Scan for the cell matching the given text and deliver its [X, Y] coordinate at center. 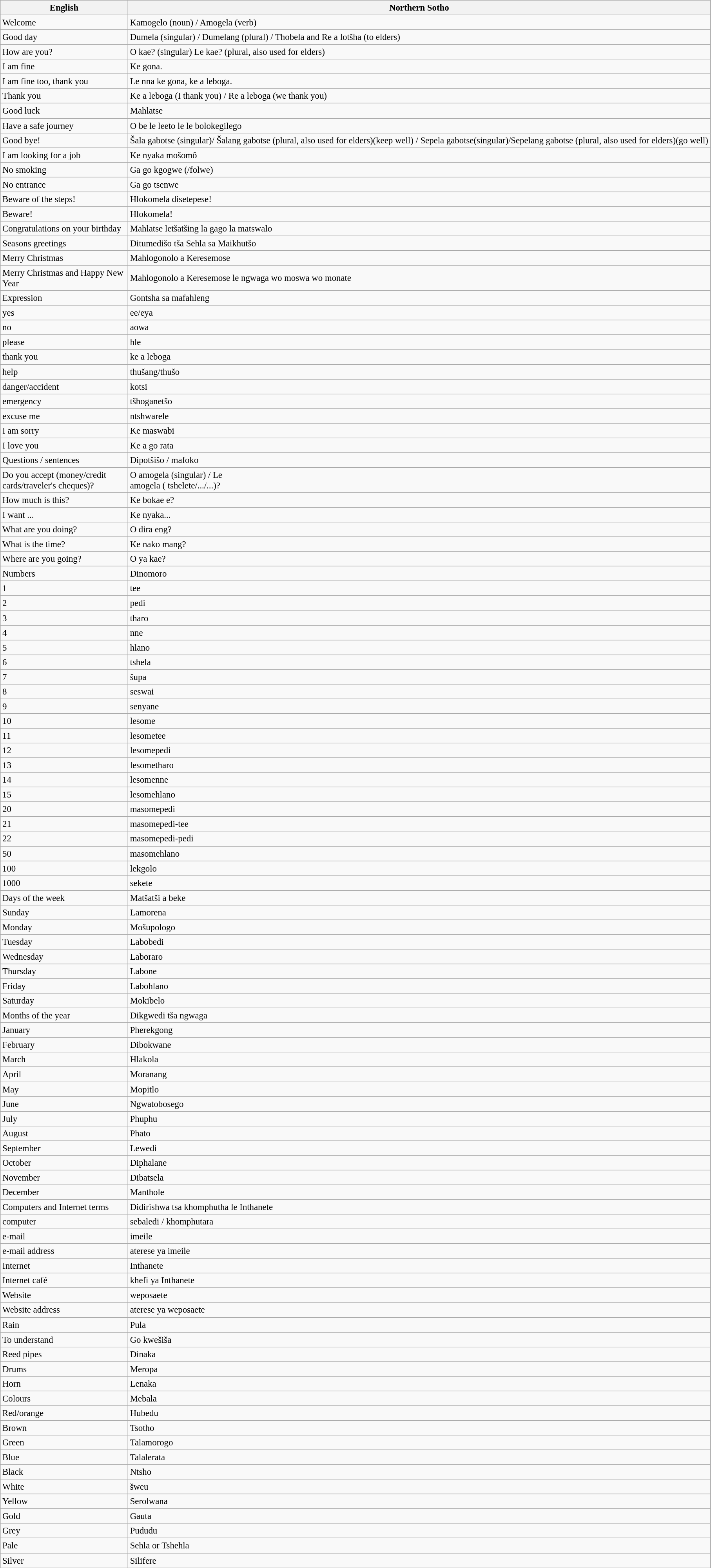
Reed pipes [64, 1354]
Phato [419, 1133]
hle [419, 342]
21 [64, 824]
3 [64, 618]
Have a safe journey [64, 126]
What is the time? [64, 544]
White [64, 1487]
Wednesday [64, 957]
Good luck [64, 111]
15 [64, 795]
Inthanete [419, 1266]
Pula [419, 1325]
šupa [419, 677]
šweu [419, 1487]
Dinomoro [419, 574]
Talamorogo [419, 1443]
lesomenne [419, 780]
sekete [419, 883]
thank you [64, 357]
4 [64, 633]
Dinaka [419, 1354]
Tuesday [64, 942]
To understand [64, 1340]
14 [64, 780]
No smoking [64, 170]
Expression [64, 298]
masomepedi [419, 809]
Internet café [64, 1280]
Monday [64, 927]
December [64, 1192]
Mebala [419, 1398]
I am fine [64, 67]
50 [64, 854]
Pududu [419, 1531]
100 [64, 868]
Northern Sotho [419, 8]
Mahlatse letšatšing la gago la matswalo [419, 229]
Pherekgong [419, 1030]
No entrance [64, 184]
January [64, 1030]
Silifere [419, 1561]
lesometharo [419, 765]
Congratulations on your birthday [64, 229]
lesomehlano [419, 795]
Ke a go rata [419, 445]
Dumela (singular) / Dumelang (plural) / Thobela and Re a lotšha (to elders) [419, 37]
20 [64, 809]
Horn [64, 1384]
tee [419, 589]
lesomepedi [419, 751]
Ke gona. [419, 67]
Talalerata [419, 1458]
May [64, 1089]
senyane [419, 706]
danger/accident [64, 387]
Green [64, 1443]
Go kwešiša [419, 1340]
7 [64, 677]
Thank you [64, 96]
aterese ya imeile [419, 1251]
1 [64, 589]
June [64, 1104]
October [64, 1163]
Computers and Internet terms [64, 1207]
lesometee [419, 736]
Labohlano [419, 986]
Months of the year [64, 1016]
August [64, 1133]
Gontsha sa mafahleng [419, 298]
Hubedu [419, 1413]
help [64, 372]
Lenaka [419, 1384]
Website address [64, 1310]
ntshwarele [419, 416]
Mopitlo [419, 1089]
Dikgwedi tša ngwaga [419, 1016]
pedi [419, 603]
Saturday [64, 1001]
Phuphu [419, 1119]
Diphalane [419, 1163]
Ke maswabi [419, 431]
Beware of the steps! [64, 199]
Merry Christmas and Happy New Year [64, 278]
I want ... [64, 515]
Hlokomela! [419, 214]
ke a leboga [419, 357]
English [64, 8]
tharo [419, 618]
Gold [64, 1516]
1000 [64, 883]
tshela [419, 662]
Good bye! [64, 140]
O amogela (singular) / Leamogela ( tshelete/.../...)? [419, 480]
Ngwatobosego [419, 1104]
5 [64, 647]
Drums [64, 1369]
Ditumedišo tša Sehla sa Maikhutšo [419, 243]
Merry Christmas [64, 258]
O kae? (singular) Le kae? (plural, also used for elders) [419, 52]
Rain [64, 1325]
Beware! [64, 214]
Ke nyaka mošomô [419, 155]
Mahlatse [419, 111]
How much is this? [64, 500]
thušang/thušo [419, 372]
Mokibelo [419, 1001]
Friday [64, 986]
Dipotšišo / mafoko [419, 460]
Welcome [64, 23]
lekgolo [419, 868]
Dibatsela [419, 1177]
10 [64, 721]
nne [419, 633]
22 [64, 839]
sebaledi / khomphutara [419, 1222]
Labobedi [419, 942]
11 [64, 736]
Numbers [64, 574]
masomepedi-pedi [419, 839]
weposaete [419, 1295]
Ke bokae e? [419, 500]
9 [64, 706]
yes [64, 313]
imeile [419, 1237]
Labone [419, 971]
Ke nako mang? [419, 544]
July [64, 1119]
Mošupologo [419, 927]
March [64, 1060]
Brown [64, 1428]
Meropa [419, 1369]
Gauta [419, 1516]
2 [64, 603]
Ga go kgogwe (/folwe) [419, 170]
I am looking for a job [64, 155]
Red/orange [64, 1413]
Good day [64, 37]
Colours [64, 1398]
Laboraro [419, 957]
Lamorena [419, 913]
khefi ya Inthanete [419, 1280]
Ntsho [419, 1472]
no [64, 327]
aterese ya weposaete [419, 1310]
February [64, 1045]
Mahlogonolo a Keresemose [419, 258]
Dibokwane [419, 1045]
Hlakola [419, 1060]
Ga go tsenwe [419, 184]
Grey [64, 1531]
Website [64, 1295]
Seasons greetings [64, 243]
e-mail address [64, 1251]
Mahlogonolo a Keresemose le ngwaga wo moswa wo monate [419, 278]
Pale [64, 1546]
Kamogelo (noun) / Amogela (verb) [419, 23]
April [64, 1074]
Ke nyaka... [419, 515]
ee/eya [419, 313]
I love you [64, 445]
masomepedi-tee [419, 824]
Do you accept (money/credit cards/traveler's cheques)? [64, 480]
aowa [419, 327]
Where are you going? [64, 559]
e-mail [64, 1237]
Questions / sentences [64, 460]
Days of the week [64, 898]
kotsi [419, 387]
Le nna ke gona, ke a leboga. [419, 81]
What are you doing? [64, 530]
I am sorry [64, 431]
emergency [64, 401]
O be le leeto le le bolokegilego [419, 126]
6 [64, 662]
I am fine too, thank you [64, 81]
O dira eng? [419, 530]
tšhoganetšo [419, 401]
masomehlano [419, 854]
please [64, 342]
lesome [419, 721]
seswai [419, 692]
Blue [64, 1458]
12 [64, 751]
How are you? [64, 52]
Sehla or Tshehla [419, 1546]
hlano [419, 647]
Black [64, 1472]
Serolwana [419, 1501]
computer [64, 1222]
September [64, 1148]
excuse me [64, 416]
Internet [64, 1266]
Ke a leboga (I thank you) / Re a leboga (we thank you) [419, 96]
Silver [64, 1561]
Manthole [419, 1192]
Moranang [419, 1074]
Sunday [64, 913]
November [64, 1177]
Matšatši a beke [419, 898]
13 [64, 765]
Thursday [64, 971]
Lewedi [419, 1148]
Hlokomela disetepese! [419, 199]
Tsotho [419, 1428]
8 [64, 692]
Yellow [64, 1501]
O ya kae? [419, 559]
Didirishwa tsa khomphutha le Inthanete [419, 1207]
